Extract the (X, Y) coordinate from the center of the cell holding the provided text.  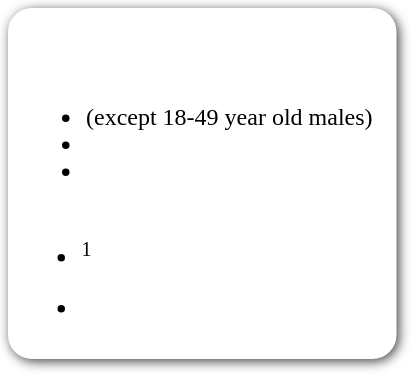
(except 18-49 year old males) 1 (202, 184)
(except 18-49 year old males) (199, 132)
